Output the (x, y) coordinate of the center of the cell containing the given text.  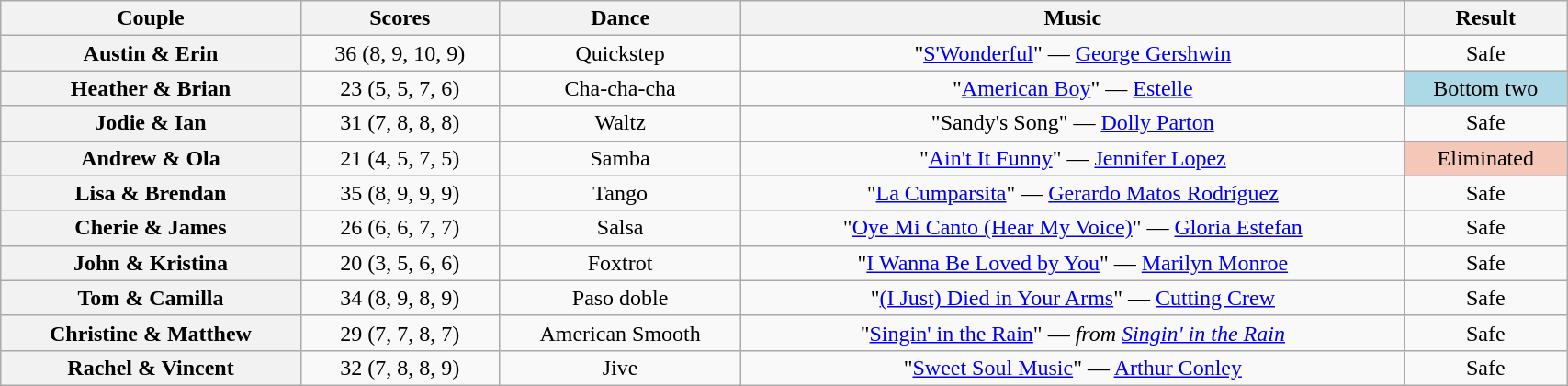
Samba (619, 158)
"Singin' in the Rain" — from Singin' in the Rain (1073, 333)
Lisa & Brendan (151, 193)
Cherie & James (151, 228)
Salsa (619, 228)
20 (3, 5, 6, 6) (400, 263)
Jodie & Ian (151, 123)
32 (7, 8, 8, 9) (400, 368)
Austin & Erin (151, 53)
"Sandy's Song" — Dolly Parton (1073, 123)
"Ain't It Funny" — Jennifer Lopez (1073, 158)
Rachel & Vincent (151, 368)
Result (1486, 18)
36 (8, 9, 10, 9) (400, 53)
Scores (400, 18)
Bottom two (1486, 88)
23 (5, 5, 7, 6) (400, 88)
Christine & Matthew (151, 333)
Tom & Camilla (151, 298)
34 (8, 9, 8, 9) (400, 298)
21 (4, 5, 7, 5) (400, 158)
"Oye Mi Canto (Hear My Voice)" — Gloria Estefan (1073, 228)
Eliminated (1486, 158)
Music (1073, 18)
35 (8, 9, 9, 9) (400, 193)
Quickstep (619, 53)
"Sweet Soul Music" — Arthur Conley (1073, 368)
"I Wanna Be Loved by You" — Marilyn Monroe (1073, 263)
Heather & Brian (151, 88)
John & Kristina (151, 263)
"American Boy" — Estelle (1073, 88)
31 (7, 8, 8, 8) (400, 123)
Jive (619, 368)
Couple (151, 18)
26 (6, 6, 7, 7) (400, 228)
Paso doble (619, 298)
Andrew & Ola (151, 158)
American Smooth (619, 333)
"S'Wonderful" — George Gershwin (1073, 53)
29 (7, 7, 8, 7) (400, 333)
Waltz (619, 123)
"La Cumparsita" — Gerardo Matos Rodríguez (1073, 193)
Cha-cha-cha (619, 88)
"(I Just) Died in Your Arms" — Cutting Crew (1073, 298)
Tango (619, 193)
Foxtrot (619, 263)
Dance (619, 18)
